Detect which cell encompasses the target text, then output its [X, Y] center coordinate. 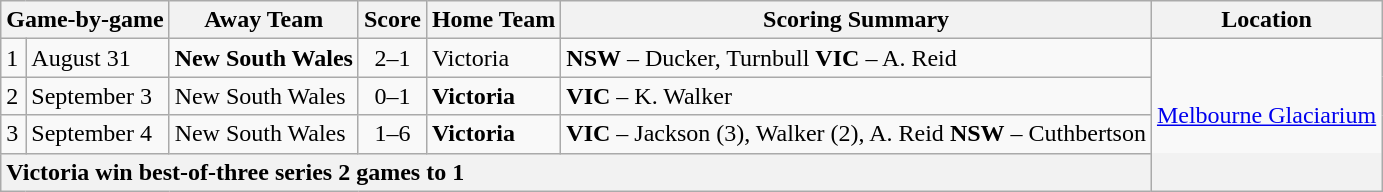
0–1 [392, 96]
VIC – K. Walker [856, 96]
Scoring Summary [856, 20]
1 [14, 58]
Location [1266, 20]
2–1 [392, 58]
VIC – Jackson (3), Walker (2), A. Reid NSW – Cuthbertson [856, 134]
Home Team [493, 20]
NSW – Ducker, Turnbull VIC – A. Reid [856, 58]
2 [14, 96]
Victoria win best-of-three series 2 games to 1 [692, 172]
Away Team [264, 20]
Melbourne Glaciarium [1266, 115]
Score [392, 20]
September 3 [98, 96]
August 31 [98, 58]
3 [14, 134]
Game-by-game [85, 20]
1–6 [392, 134]
September 4 [98, 134]
